Extract the (X, Y) coordinate from the center of the cell holding the provided text.  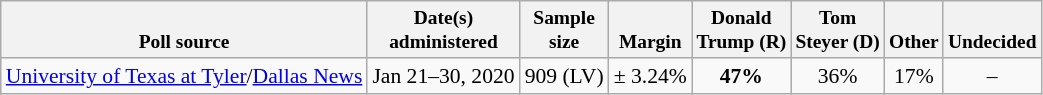
Undecided (992, 30)
36% (838, 76)
DonaldTrump (R) (742, 30)
± 3.24% (650, 76)
Samplesize (564, 30)
– (992, 76)
909 (LV) (564, 76)
Jan 21–30, 2020 (443, 76)
Margin (650, 30)
47% (742, 76)
TomSteyer (D) (838, 30)
University of Texas at Tyler/Dallas News (184, 76)
17% (914, 76)
Date(s)administered (443, 30)
Poll source (184, 30)
Other (914, 30)
